Determine the [X, Y] coordinate at the center of the cell enclosing the given text.  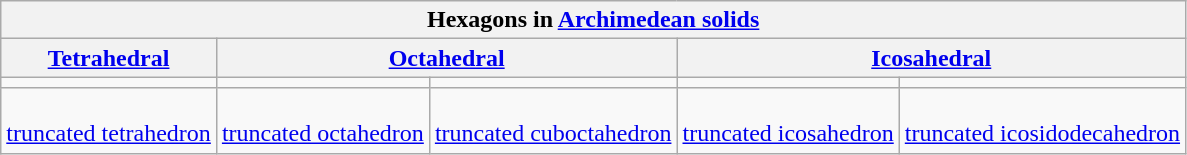
Tetrahedral [109, 58]
Icosahedral [932, 58]
truncated octahedron [322, 120]
truncated icosidodecahedron [1042, 120]
truncated tetrahedron [109, 120]
Hexagons in Archimedean solids [594, 20]
truncated icosahedron [788, 120]
truncated cuboctahedron [553, 120]
Octahedral [446, 58]
